Find where the given text appears and provide that cell's center as [X, Y] coordinate. 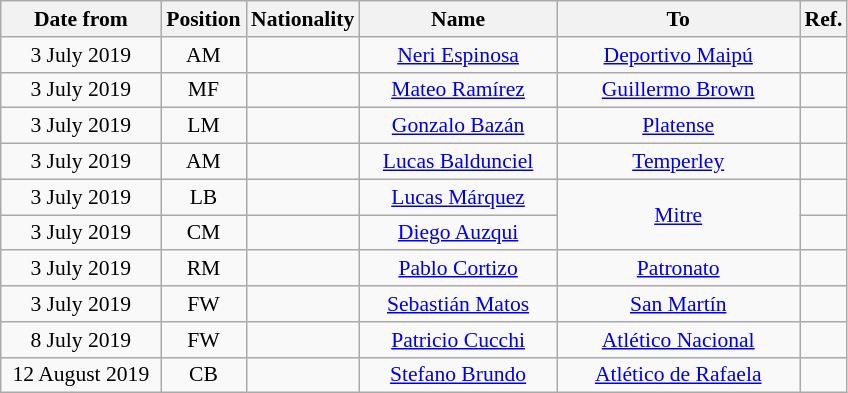
Lucas Márquez [458, 197]
CB [204, 375]
LB [204, 197]
Atlético de Rafaela [678, 375]
Platense [678, 126]
Nationality [302, 19]
Guillermo Brown [678, 90]
Patricio Cucchi [458, 340]
Mateo Ramírez [458, 90]
12 August 2019 [81, 375]
Sebastián Matos [458, 304]
Neri Espinosa [458, 55]
Patronato [678, 269]
Lucas Baldunciel [458, 162]
Atlético Nacional [678, 340]
Stefano Brundo [458, 375]
Mitre [678, 214]
Pablo Cortizo [458, 269]
8 July 2019 [81, 340]
Temperley [678, 162]
Position [204, 19]
Ref. [824, 19]
Gonzalo Bazán [458, 126]
Date from [81, 19]
Diego Auzqui [458, 233]
LM [204, 126]
RM [204, 269]
Name [458, 19]
CM [204, 233]
Deportivo Maipú [678, 55]
To [678, 19]
San Martín [678, 304]
MF [204, 90]
